Find where the given text appears and provide that cell's center as (x, y) coordinate. 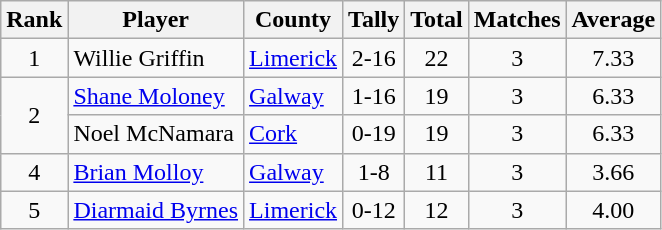
11 (437, 172)
Noel McNamara (156, 134)
Total (437, 20)
4.00 (614, 210)
Cork (294, 134)
12 (437, 210)
0-12 (374, 210)
Willie Griffin (156, 58)
Shane Moloney (156, 96)
22 (437, 58)
2-16 (374, 58)
Matches (517, 20)
Player (156, 20)
1-16 (374, 96)
5 (34, 210)
2 (34, 115)
Diarmaid Byrnes (156, 210)
0-19 (374, 134)
7.33 (614, 58)
County (294, 20)
Brian Molloy (156, 172)
3.66 (614, 172)
Tally (374, 20)
1 (34, 58)
4 (34, 172)
1-8 (374, 172)
Rank (34, 20)
Average (614, 20)
